Output the [X, Y] coordinate of the center of the cell containing the given text.  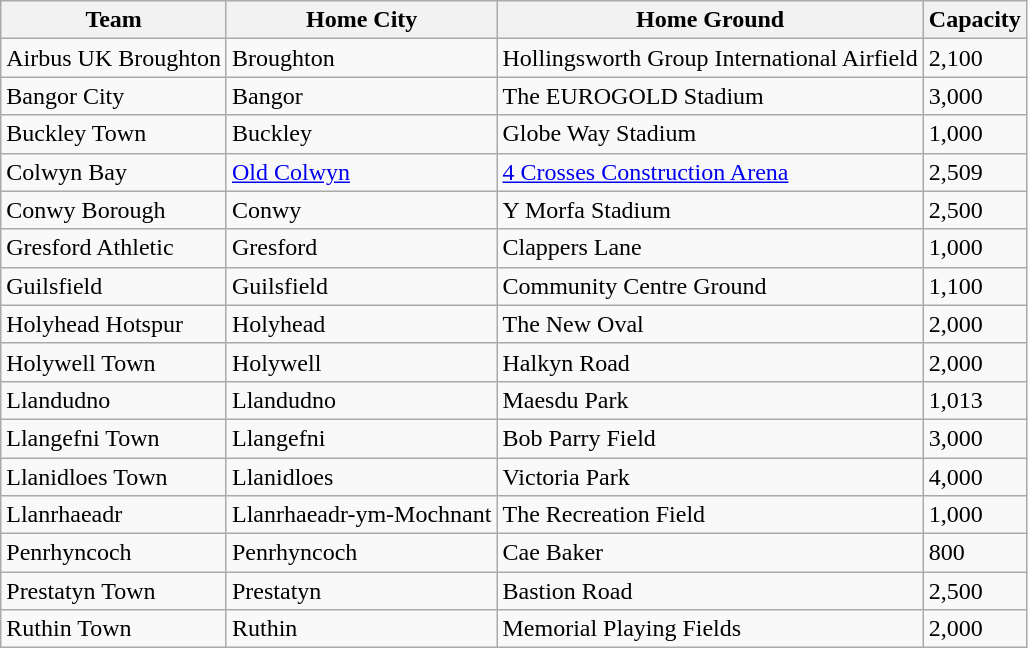
Holyhead Hotspur [114, 324]
Llanidloes Town [114, 477]
Ruthin [361, 629]
Maesdu Park [710, 400]
Llanrhaeadr [114, 515]
Bob Parry Field [710, 438]
Buckley Town [114, 134]
The New Oval [710, 324]
Team [114, 20]
Capacity [974, 20]
Conwy [361, 210]
800 [974, 553]
Buckley [361, 134]
Cae Baker [710, 553]
Holywell Town [114, 362]
Home City [361, 20]
Gresford [361, 248]
Halkyn Road [710, 362]
2,509 [974, 172]
Clappers Lane [710, 248]
Victoria Park [710, 477]
The Recreation Field [710, 515]
Memorial Playing Fields [710, 629]
Colwyn Bay [114, 172]
1,100 [974, 286]
Y Morfa Stadium [710, 210]
Globe Way Stadium [710, 134]
The EUROGOLD Stadium [710, 96]
Community Centre Ground [710, 286]
Old Colwyn [361, 172]
2,100 [974, 58]
Llanrhaeadr-ym-Mochnant [361, 515]
Holywell [361, 362]
Broughton [361, 58]
Conwy Borough [114, 210]
Prestatyn [361, 591]
Bangor City [114, 96]
Airbus UK Broughton [114, 58]
Llangefni Town [114, 438]
Home Ground [710, 20]
1,013 [974, 400]
Gresford Athletic [114, 248]
Holyhead [361, 324]
Prestatyn Town [114, 591]
4 Crosses Construction Arena [710, 172]
Llanidloes [361, 477]
Hollingsworth Group International Airfield [710, 58]
Bastion Road [710, 591]
4,000 [974, 477]
Llangefni [361, 438]
Bangor [361, 96]
Ruthin Town [114, 629]
